Output the (X, Y) coordinate of the center of the cell containing the given text.  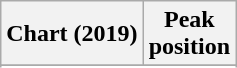
Peakposition (189, 34)
Chart (2019) (72, 34)
